Return (X, Y) of the center of cell containing provided text 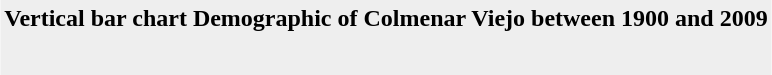
Vertical bar chart Demographic of Colmenar Viejo between 1900 and 2009 (386, 18)
